From the cell containing the given text, extract its center point as (x, y) coordinate. 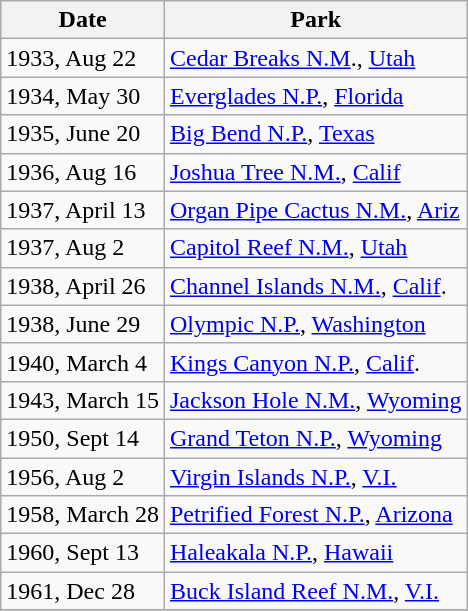
1935, June 20 (83, 134)
1961, Dec 28 (83, 591)
Haleakala N.P., Hawaii (316, 553)
1943, March 15 (83, 400)
Capitol Reef N.M., Utah (316, 248)
Petrified Forest N.P., Arizona (316, 515)
Virgin Islands N.P., V.I. (316, 477)
Everglades N.P., Florida (316, 96)
Buck Island Reef N.M., V.I. (316, 591)
Olympic N.P., Washington (316, 324)
Jackson Hole N.M., Wyoming (316, 400)
Grand Teton N.P., Wyoming (316, 438)
Channel Islands N.M., Calif. (316, 286)
Organ Pipe Cactus N.M., Ariz (316, 210)
1958, March 28 (83, 515)
1938, April 26 (83, 286)
Kings Canyon N.P., Calif. (316, 362)
1960, Sept 13 (83, 553)
1936, Aug 16 (83, 172)
1938, June 29 (83, 324)
Park (316, 20)
1937, April 13 (83, 210)
Date (83, 20)
Cedar Breaks N.M., Utah (316, 58)
1950, Sept 14 (83, 438)
1937, Aug 2 (83, 248)
1940, March 4 (83, 362)
1933, Aug 22 (83, 58)
Joshua Tree N.M., Calif (316, 172)
1956, Aug 2 (83, 477)
Big Bend N.P., Texas (316, 134)
1934, May 30 (83, 96)
